Determine the [x, y] coordinate at the center of the cell enclosing the given text.  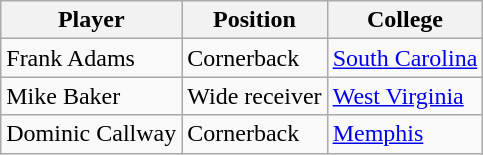
Dominic Callway [92, 134]
Mike Baker [92, 96]
College [405, 20]
West Virginia [405, 96]
Memphis [405, 134]
Wide receiver [254, 96]
Frank Adams [92, 58]
South Carolina [405, 58]
Position [254, 20]
Player [92, 20]
